Locate the cell with the specified text and output its [X, Y] center coordinate. 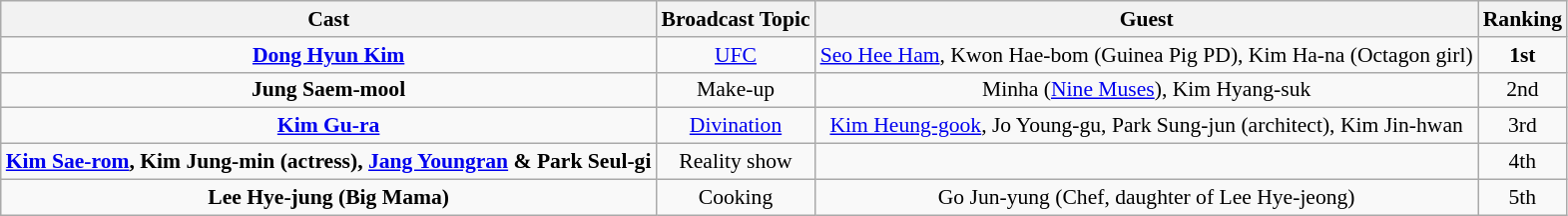
Kim Gu-ra [329, 126]
5th [1523, 197]
Ranking [1523, 19]
Lee Hye-jung (Big Mama) [329, 197]
2nd [1523, 90]
Reality show [735, 162]
Kim Heung-gook, Jo Young-gu, Park Sung-jun (architect), Kim Jin-hwan [1147, 126]
Minha (Nine Muses), Kim Hyang-suk [1147, 90]
1st [1523, 55]
Seo Hee Ham, Kwon Hae-bom (Guinea Pig PD), Kim Ha-na (Octagon girl) [1147, 55]
UFC [735, 55]
Cooking [735, 197]
Kim Sae-rom, Kim Jung-min (actress), Jang Youngran & Park Seul-gi [329, 162]
4th [1523, 162]
Broadcast Topic [735, 19]
Jung Saem-mool [329, 90]
3rd [1523, 126]
Go Jun-yung (Chef, daughter of Lee Hye-jeong) [1147, 197]
Dong Hyun Kim [329, 55]
Cast [329, 19]
Make-up [735, 90]
Guest [1147, 19]
Divination [735, 126]
